Provide the [x, y] coordinate of the cell's center where the given text is located.  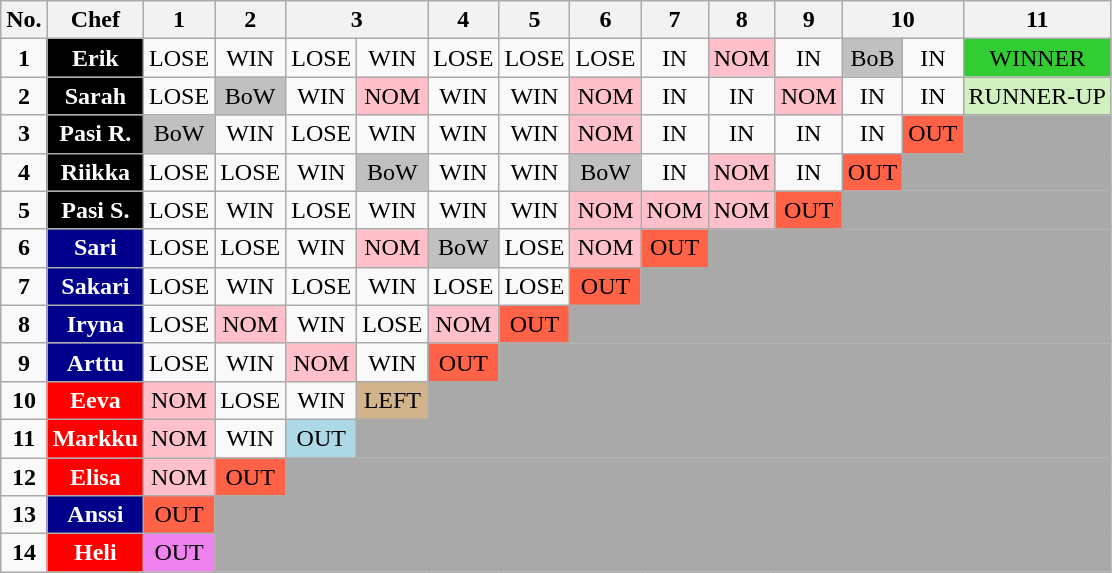
Riikka [95, 172]
Anssi [95, 515]
LEFT [392, 400]
12 [24, 477]
Elisa [95, 477]
RUNNER-UP [1037, 96]
Sakari [95, 286]
Pasi R. [95, 134]
Pasi S. [95, 210]
WINNER [1037, 58]
Iryna [95, 324]
Markku [95, 438]
Chef [95, 20]
Heli [95, 553]
Sari [95, 248]
13 [24, 515]
Eeva [95, 400]
Arttu [95, 362]
BoB [872, 58]
Erik [95, 58]
No. [24, 20]
Sarah [95, 96]
14 [24, 553]
